Provide the [x, y] coordinate of the cell's center where the given text is located.  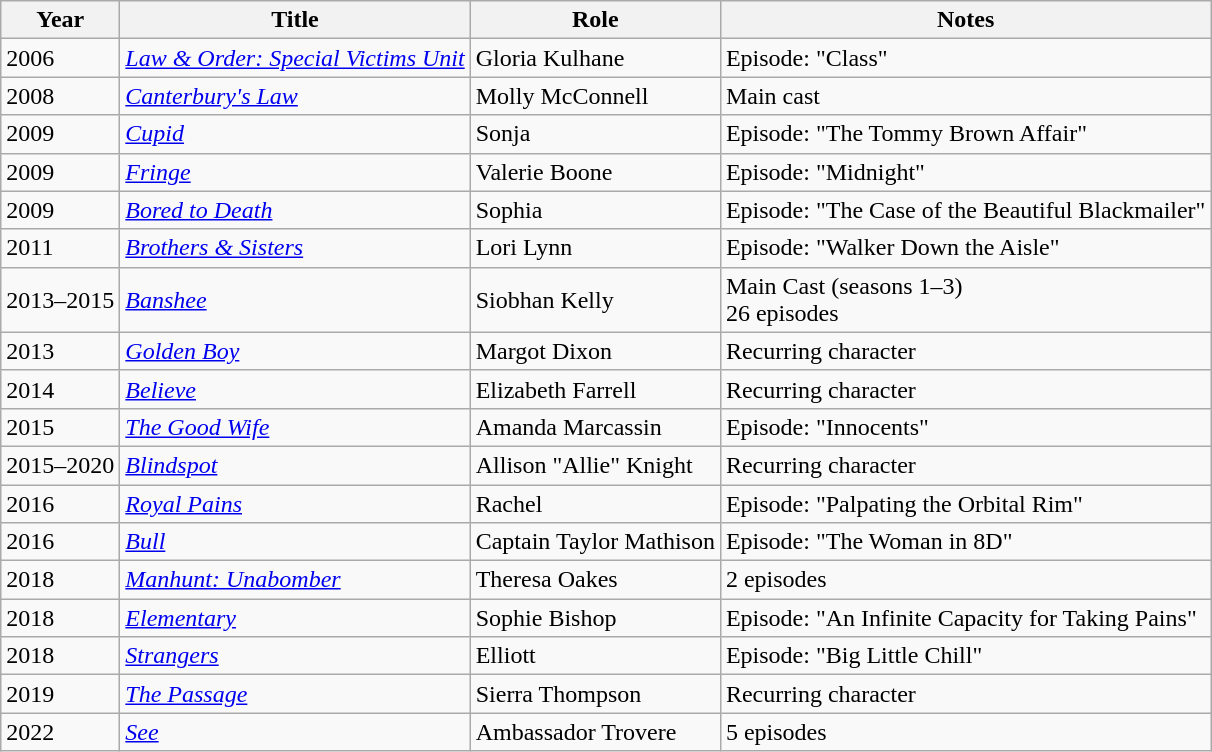
Sonja [595, 134]
Blindspot [295, 465]
Sophia [595, 210]
Royal Pains [295, 503]
2015–2020 [60, 465]
Episode: "Class" [966, 58]
Ambassador Trovere [595, 732]
2015 [60, 427]
The Good Wife [295, 427]
2011 [60, 248]
Episode: "The Tommy Brown Affair" [966, 134]
Believe [295, 389]
Episode: "The Case of the Beautiful Blackmailer" [966, 210]
Canterbury's Law [295, 96]
Bored to Death [295, 210]
Siobhan Kelly [595, 300]
2022 [60, 732]
2008 [60, 96]
Elliott [595, 656]
Manhunt: Unabomber [295, 580]
Sophie Bishop [595, 618]
Brothers & Sisters [295, 248]
2019 [60, 694]
Strangers [295, 656]
Margot Dixon [595, 351]
Episode: "Big Little Chill" [966, 656]
Role [595, 20]
Episode: "Walker Down the Aisle" [966, 248]
See [295, 732]
5 episodes [966, 732]
Episode: "An Infinite Capacity for Taking Pains" [966, 618]
Amanda Marcassin [595, 427]
Theresa Oakes [595, 580]
Rachel [595, 503]
Gloria Kulhane [595, 58]
The Passage [295, 694]
Episode: "Palpating the Orbital Rim" [966, 503]
Episode: "Innocents" [966, 427]
Lori Lynn [595, 248]
2014 [60, 389]
Main Cast (seasons 1–3)26 episodes [966, 300]
Golden Boy [295, 351]
Sierra Thompson [595, 694]
Valerie Boone [595, 172]
Bull [295, 542]
Cupid [295, 134]
Year [60, 20]
Molly McConnell [595, 96]
Law & Order: Special Victims Unit [295, 58]
Elementary [295, 618]
Title [295, 20]
2013–2015 [60, 300]
Elizabeth Farrell [595, 389]
2013 [60, 351]
Main cast [966, 96]
Notes [966, 20]
Captain Taylor Mathison [595, 542]
2 episodes [966, 580]
Allison "Allie" Knight [595, 465]
2006 [60, 58]
Banshee [295, 300]
Fringe [295, 172]
Episode: "The Woman in 8D" [966, 542]
Episode: "Midnight" [966, 172]
